Capture the cell that displays the provided text and extract its (x, y) central coordinate. 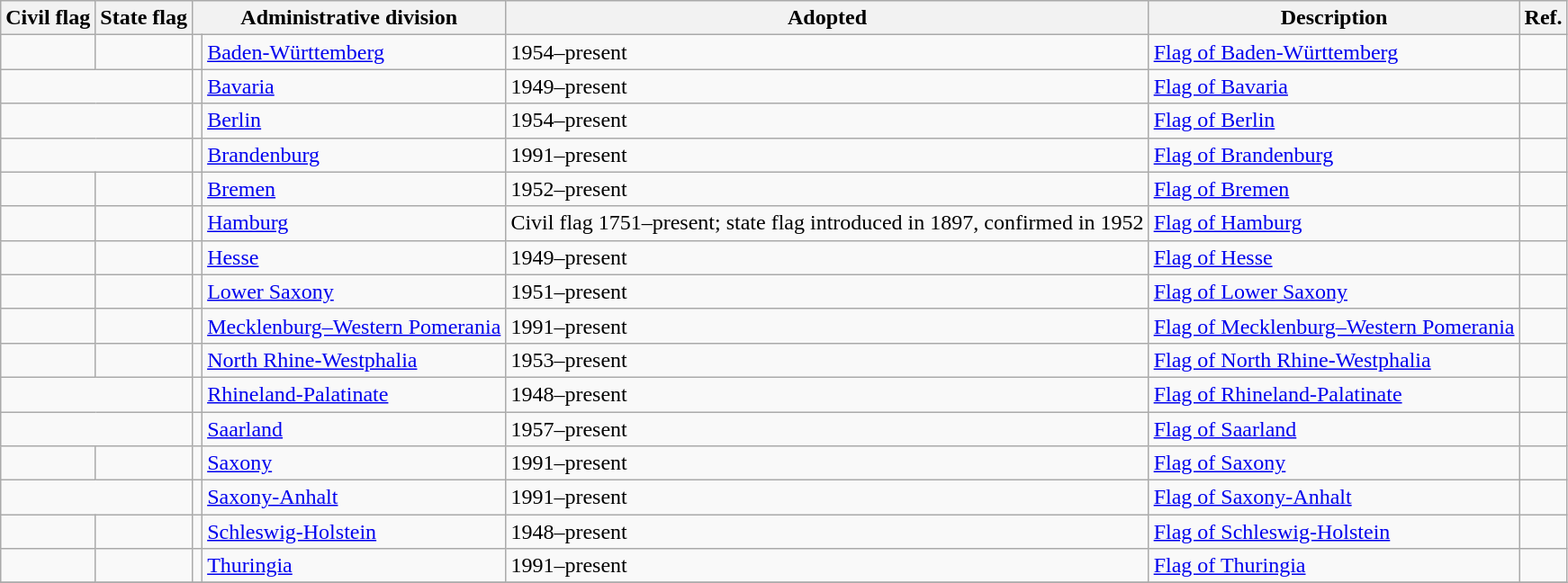
Flag of Thuringia (1334, 566)
Bavaria (355, 86)
Rhineland-Palatinate (355, 394)
Flag of Berlin (1334, 121)
Flag of Hamburg (1334, 223)
State flag (144, 18)
Flag of Baden-Württemberg (1334, 52)
Flag of Saxony-Anhalt (1334, 498)
Flag of Brandenburg (1334, 155)
Flag of Schleswig-Holstein (1334, 532)
Saarland (355, 429)
Berlin (355, 121)
Baden-Württemberg (355, 52)
Administrative division (349, 18)
Flag of Bremen (1334, 189)
1952–present (827, 189)
Ref. (1543, 18)
Flag of Saarland (1334, 429)
Saxony (355, 463)
1953–present (827, 360)
Flag of Rhineland-Palatinate (1334, 394)
Description (1334, 18)
Hamburg (355, 223)
Flag of North Rhine-Westphalia (1334, 360)
Thuringia (355, 566)
Brandenburg (355, 155)
Saxony-Anhalt (355, 498)
Flag of Mecklenburg–Western Pomerania (1334, 326)
Flag of Lower Saxony (1334, 291)
Flag of Bavaria (1334, 86)
Flag of Saxony (1334, 463)
Schleswig-Holstein (355, 532)
1957–present (827, 429)
Hesse (355, 257)
Mecklenburg–Western Pomerania (355, 326)
Flag of Hesse (1334, 257)
Lower Saxony (355, 291)
North Rhine-Westphalia (355, 360)
Civil flag (49, 18)
Adopted (827, 18)
1951–present (827, 291)
Civil flag 1751–present; state flag introduced in 1897, confirmed in 1952 (827, 223)
Bremen (355, 189)
